Return (X, Y) of the center of cell containing provided text 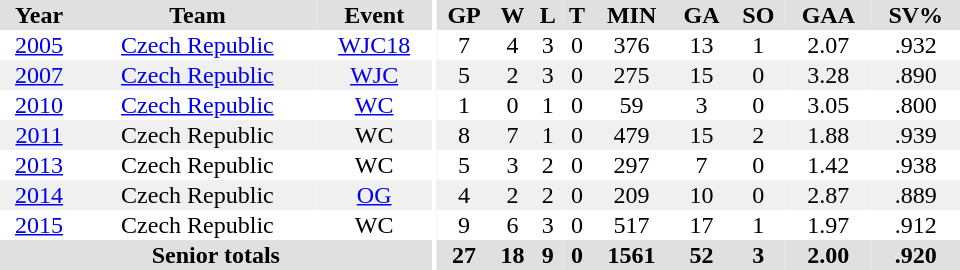
18 (512, 255)
.920 (916, 255)
2011 (39, 135)
W (512, 15)
.912 (916, 225)
Senior totals (216, 255)
27 (464, 255)
209 (632, 195)
59 (632, 105)
2.07 (828, 45)
GA (702, 15)
L (548, 15)
17 (702, 225)
275 (632, 75)
8 (464, 135)
2007 (39, 75)
OG (374, 195)
Year (39, 15)
.890 (916, 75)
2010 (39, 105)
MIN (632, 15)
376 (632, 45)
Event (374, 15)
52 (702, 255)
10 (702, 195)
1561 (632, 255)
Team (198, 15)
2015 (39, 225)
3.28 (828, 75)
.932 (916, 45)
SV% (916, 15)
GAA (828, 15)
1.88 (828, 135)
.938 (916, 165)
.889 (916, 195)
SO (758, 15)
2014 (39, 195)
1.42 (828, 165)
2013 (39, 165)
6 (512, 225)
WJC18 (374, 45)
13 (702, 45)
.800 (916, 105)
517 (632, 225)
T (576, 15)
.939 (916, 135)
2.87 (828, 195)
297 (632, 165)
2.00 (828, 255)
GP (464, 15)
2005 (39, 45)
WJC (374, 75)
3.05 (828, 105)
479 (632, 135)
1.97 (828, 225)
